Capture the cell that displays the provided text and extract its [x, y] central coordinate. 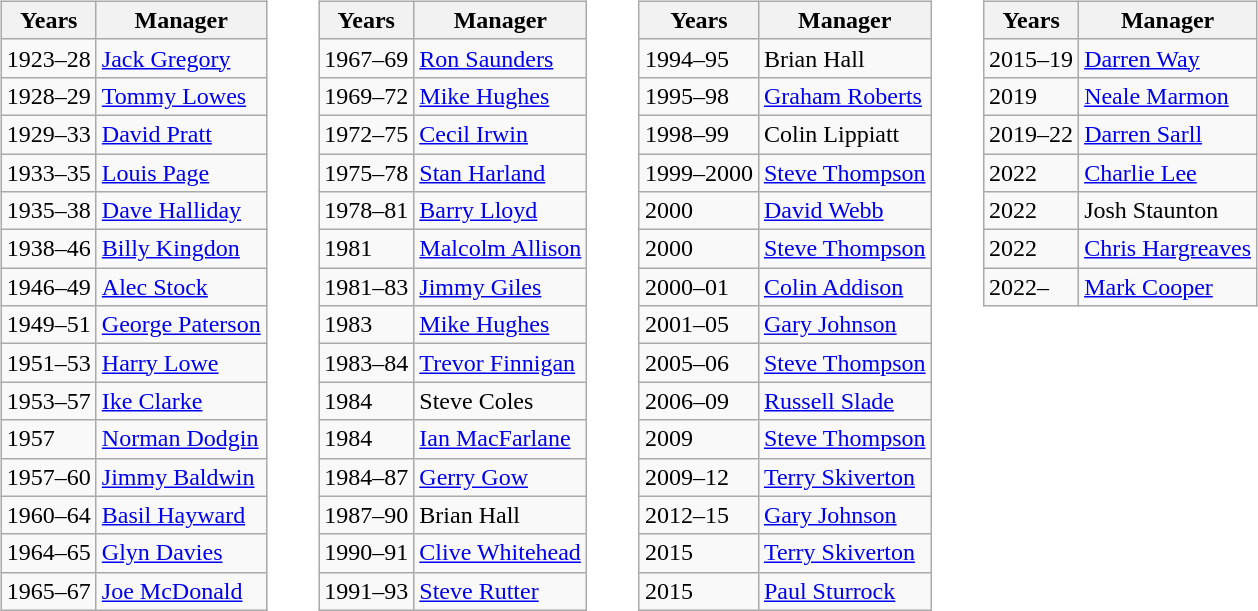
George Paterson [181, 325]
2012–15 [698, 515]
1999–2000 [698, 173]
2009–12 [698, 477]
Darren Sarll [1168, 134]
1978–81 [366, 211]
1967–69 [366, 58]
1957 [48, 439]
1946–49 [48, 287]
Jack Gregory [181, 58]
Norman Dodgin [181, 439]
1949–51 [48, 325]
1923–28 [48, 58]
Joe McDonald [181, 591]
Chris Hargreaves [1168, 249]
Alec Stock [181, 287]
Gerry Gow [500, 477]
Stan Harland [500, 173]
Steve Rutter [500, 591]
1994–95 [698, 58]
1965–67 [48, 591]
1990–91 [366, 553]
Louis Page [181, 173]
1935–38 [48, 211]
Russell Slade [844, 401]
2019 [1032, 96]
Basil Hayward [181, 515]
Jimmy Baldwin [181, 477]
Colin Addison [844, 287]
Darren Way [1168, 58]
1938–46 [48, 249]
2005–06 [698, 363]
Ron Saunders [500, 58]
1969–72 [366, 96]
1964–65 [48, 553]
1981–83 [366, 287]
2006–09 [698, 401]
2019–22 [1032, 134]
Glyn Davies [181, 553]
Charlie Lee [1168, 173]
1998–99 [698, 134]
Cecil Irwin [500, 134]
Trevor Finnigan [500, 363]
1972–75 [366, 134]
1933–35 [48, 173]
1984–87 [366, 477]
2022– [1032, 287]
1983 [366, 325]
Ike Clarke [181, 401]
Graham Roberts [844, 96]
Ian MacFarlane [500, 439]
David Pratt [181, 134]
2015–19 [1032, 58]
Harry Lowe [181, 363]
1991–93 [366, 591]
Billy Kingdon [181, 249]
1975–78 [366, 173]
Neale Marmon [1168, 96]
2000–01 [698, 287]
Dave Halliday [181, 211]
1953–57 [48, 401]
1987–90 [366, 515]
2009 [698, 439]
1960–64 [48, 515]
Barry Lloyd [500, 211]
Tommy Lowes [181, 96]
1981 [366, 249]
2001–05 [698, 325]
Jimmy Giles [500, 287]
Josh Staunton [1168, 211]
David Webb [844, 211]
Mark Cooper [1168, 287]
1951–53 [48, 363]
1995–98 [698, 96]
Clive Whitehead [500, 553]
1928–29 [48, 96]
Malcolm Allison [500, 249]
Steve Coles [500, 401]
Paul Sturrock [844, 591]
1929–33 [48, 134]
1957–60 [48, 477]
Colin Lippiatt [844, 134]
1983–84 [366, 363]
